Return the [X, Y] coordinate for the center point of the cell that contains the specified text.  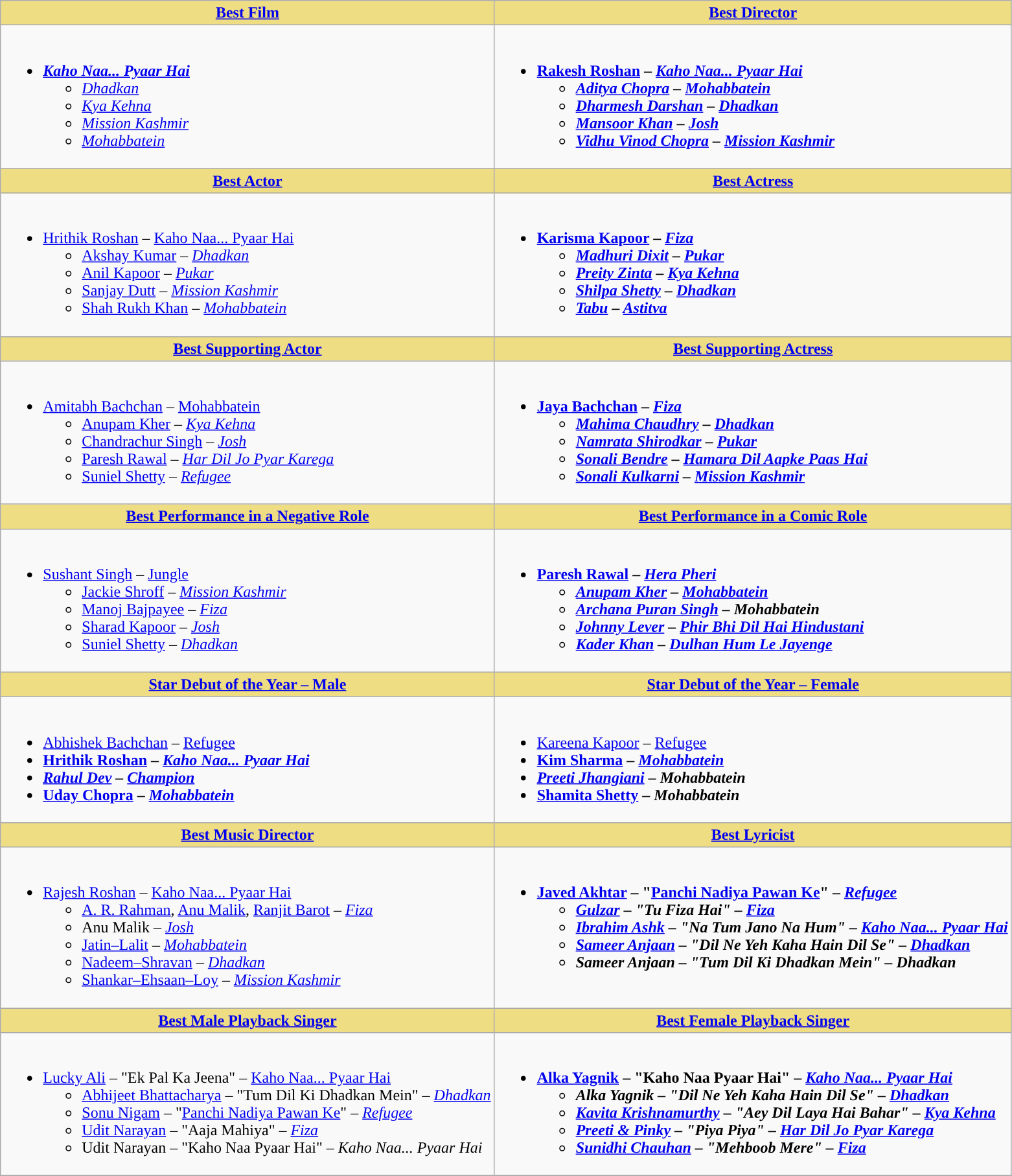
Best Lyricist [753, 835]
Amitabh Bachchan – MohabbateinAnupam Kher – Kya KehnaChandrachur Singh – JoshParesh Rawal – Har Dil Jo Pyar KaregaSuniel Shetty – Refugee [247, 433]
Best Performance in a Comic Role [753, 516]
Best Supporting Actress [753, 349]
Best Performance in a Negative Role [247, 516]
Star Debut of the Year – Male [247, 684]
Sushant Singh – JungleJackie Shroff – Mission KashmirManoj Bajpayee – FizaSharad Kapoor – JoshSuniel Shetty – Dhadkan [247, 600]
Best Actor [247, 181]
Jaya Bachchan – FizaMahima Chaudhry – DhadkanNamrata Shirodkar – PukarSonali Bendre – Hamara Dil Aapke Paas HaiSonali Kulkarni – Mission Kashmir [753, 433]
Best Supporting Actor [247, 349]
Best Director [753, 13]
Best Music Director [247, 835]
Kareena Kapoor – RefugeeKim Sharma – MohabbateinPreeti Jhangiani – MohabbateinShamita Shetty – Mohabbatein [753, 759]
Abhishek Bachchan – RefugeeHrithik Roshan – Kaho Naa... Pyaar HaiRahul Dev – ChampionUday Chopra – Mohabbatein [247, 759]
Hrithik Roshan – Kaho Naa... Pyaar HaiAkshay Kumar – DhadkanAnil Kapoor – PukarSanjay Dutt – Mission KashmirShah Rukh Khan – Mohabbatein [247, 264]
Kaho Naa... Pyaar HaiDhadkanKya KehnaMission KashmirMohabbatein [247, 97]
Rakesh Roshan – Kaho Naa... Pyaar HaiAditya Chopra – MohabbateinDharmesh Darshan – DhadkanMansoor Khan – JoshVidhu Vinod Chopra – Mission Kashmir [753, 97]
Best Male Playback Singer [247, 1020]
Best Film [247, 13]
Star Debut of the Year – Female [753, 684]
Karisma Kapoor – FizaMadhuri Dixit – PukarPreity Zinta – Kya KehnaShilpa Shetty – DhadkanTabu – Astitva [753, 264]
Best Female Playback Singer [753, 1020]
Best Actress [753, 181]
